Extract the [x, y] coordinate from the center of the cell holding the provided text.  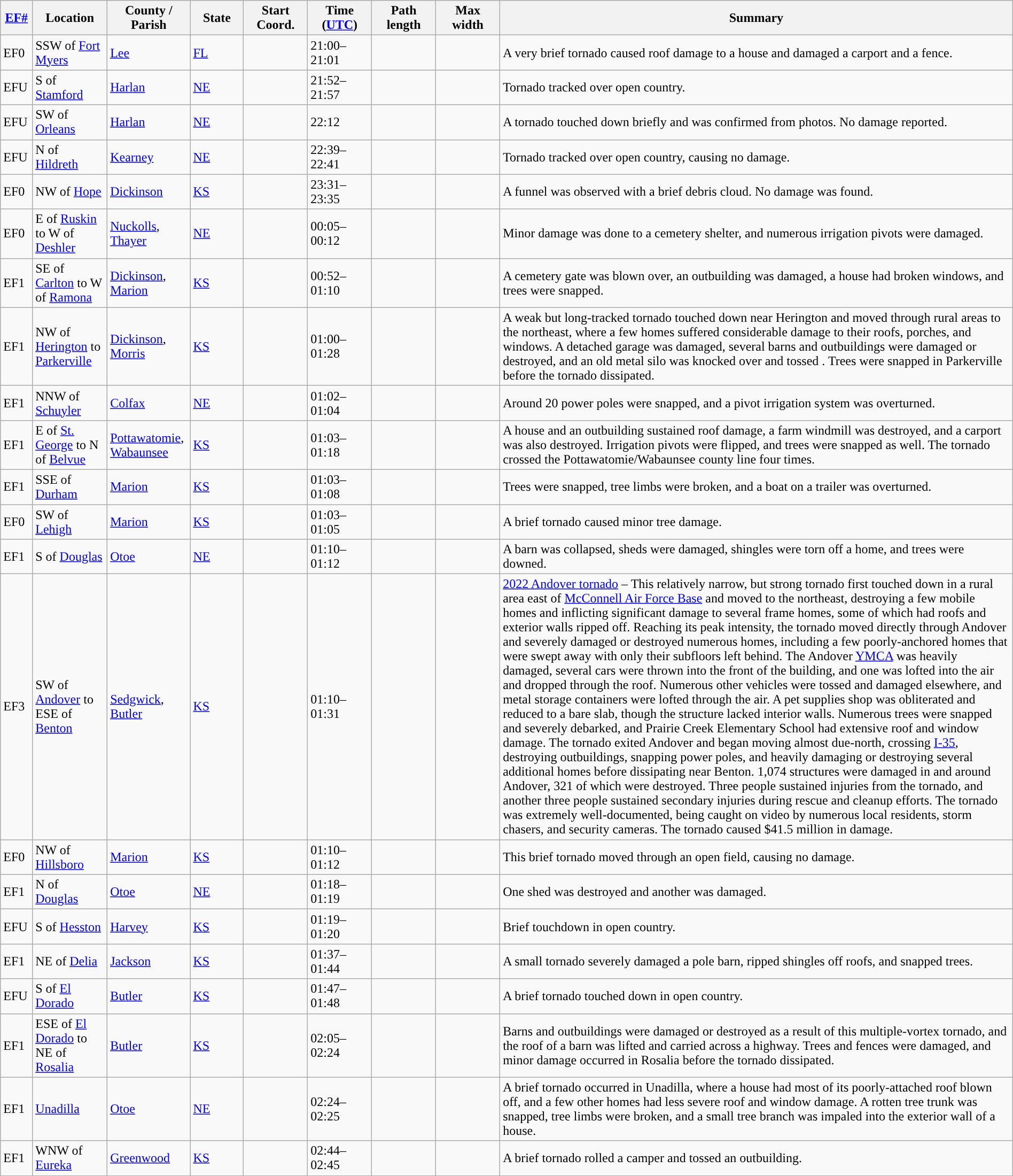
E of St. George to N of Belvue [70, 445]
01:47–01:48 [340, 996]
ESE of El Dorado to NE of Rosalia [70, 1046]
This brief tornado moved through an open field, causing no damage. [757, 857]
EF3 [17, 707]
A very brief tornado caused roof damage to a house and damaged a carport and a fence. [757, 52]
Around 20 power poles were snapped, and a pivot irrigation system was overturned. [757, 403]
SSE of Durham [70, 486]
A tornado touched down briefly and was confirmed from photos. No damage reported. [757, 122]
Dickinson, Morris [149, 346]
02:05–02:24 [340, 1046]
E of Ruskin to W of Deshler [70, 234]
Path length [404, 18]
SW of Orleans [70, 122]
01:03–01:05 [340, 522]
N of Douglas [70, 892]
Max width [468, 18]
State [217, 18]
23:31–23:35 [340, 191]
A brief tornado caused minor tree damage. [757, 522]
02:24–02:25 [340, 1109]
Tornado tracked over open country. [757, 88]
Tornado tracked over open country, causing no damage. [757, 157]
A brief tornado rolled a camper and tossed an outbuilding. [757, 1158]
NNW of Schuyler [70, 403]
A barn was collapsed, sheds were damaged, shingles were torn off a home, and trees were downed. [757, 557]
00:05–00:12 [340, 234]
Nuckolls, Thayer [149, 234]
EF# [17, 18]
02:44–02:45 [340, 1158]
N of Hildreth [70, 157]
A small tornado severely damaged a pole barn, ripped shingles off roofs, and snapped trees. [757, 961]
NW of Hillsboro [70, 857]
Trees were snapped, tree limbs were broken, and a boat on a trailer was overturned. [757, 486]
SSW of Fort Myers [70, 52]
Start Coord. [276, 18]
Harvey [149, 927]
SE of Carlton to W of Ramona [70, 283]
FL [217, 52]
A brief tornado touched down in open country. [757, 996]
00:52–01:10 [340, 283]
Pottawatomie, Wabaunsee [149, 445]
S of El Dorado [70, 996]
One shed was destroyed and another was damaged. [757, 892]
WNW of Eureka [70, 1158]
NW of Herington to Parkerville [70, 346]
Greenwood [149, 1158]
Dickinson, Marion [149, 283]
21:00–21:01 [340, 52]
NW of Hope [70, 191]
Jackson [149, 961]
01:10–01:31 [340, 707]
01:00–01:28 [340, 346]
Colfax [149, 403]
A funnel was observed with a brief debris cloud. No damage was found. [757, 191]
Location [70, 18]
Minor damage was done to a cemetery shelter, and numerous irrigation pivots were damaged. [757, 234]
A cemetery gate was blown over, an outbuilding was damaged, a house had broken windows, and trees were snapped. [757, 283]
S of Stamford [70, 88]
01:02–01:04 [340, 403]
22:12 [340, 122]
Lee [149, 52]
SW of Lehigh [70, 522]
S of Douglas [70, 557]
01:18–01:19 [340, 892]
S of Hesston [70, 927]
Sedgwick, Butler [149, 707]
Summary [757, 18]
Dickinson [149, 191]
01:03–01:18 [340, 445]
21:52–21:57 [340, 88]
Time (UTC) [340, 18]
01:19–01:20 [340, 927]
01:03–01:08 [340, 486]
22:39–22:41 [340, 157]
NE of Delia [70, 961]
Kearney [149, 157]
County / Parish [149, 18]
Brief touchdown in open country. [757, 927]
Unadilla [70, 1109]
SW of Andover to ESE of Benton [70, 707]
01:37–01:44 [340, 961]
